From the cell containing the given text, extract its center point as [X, Y] coordinate. 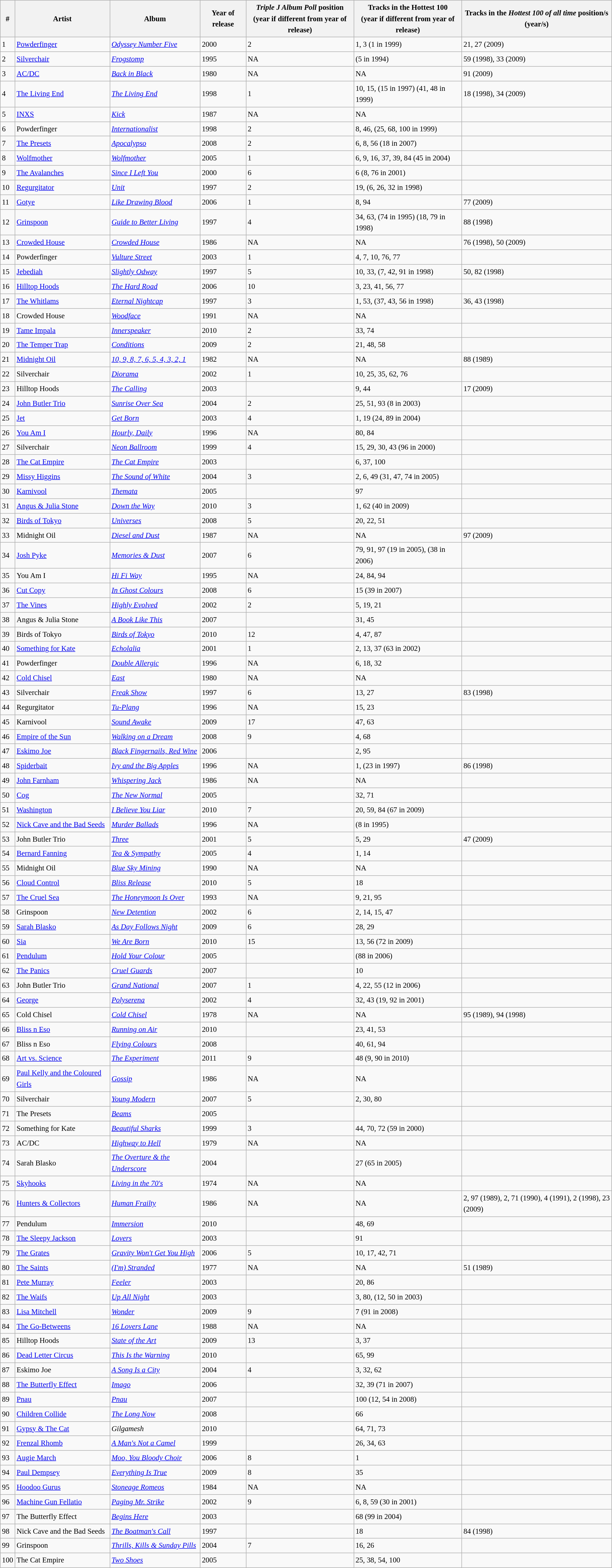
Paul Dempsey [63, 1473]
6, 9, 16, 37, 39, 84 (45 in 2004) [408, 158]
6, 18, 32 [408, 663]
28 [8, 462]
A Song Is a City [155, 1370]
7 (91 in 2008) [408, 1312]
Paul Kelly and the Coloured Girls [63, 1079]
Jebediah [63, 272]
5, 19, 21 [408, 605]
1988 [223, 1327]
Hoodoo Gurus [63, 1487]
1984 [223, 1487]
83 (1998) [537, 693]
The Boatman's Call [155, 1531]
Frogstomp [155, 59]
32 [8, 521]
23 [8, 389]
44, 70, 72 (59 in 2000) [408, 1129]
33 [8, 535]
68 [8, 1059]
The Whitlams [63, 301]
The Sleepy Jackson [63, 1238]
30 [8, 491]
85 [8, 1341]
47, 63 [408, 722]
20, 86 [408, 1282]
1979 [223, 1143]
State of the Art [155, 1341]
The Sound of White [155, 477]
Freak Show [155, 693]
Tracks in the Hottest 100 of all time position/s (year/s) [537, 19]
55 [8, 868]
3, 32, 62 [408, 1370]
19 [8, 331]
Paging Mr. Strike [155, 1502]
25 [8, 418]
26, 34, 63 [408, 1444]
25, 51, 93 (8 in 2003) [408, 404]
86 (1998) [537, 766]
Tame Impala [63, 331]
94 [8, 1473]
95 [8, 1487]
Gossip [155, 1079]
Everything Is True [155, 1473]
Whispering Jack [155, 781]
Woodface [155, 316]
32, 71 [408, 795]
Wonder [155, 1312]
15 (39 in 2007) [408, 590]
20, 22, 51 [408, 521]
Stoneage Romeos [155, 1487]
Cut Copy [63, 590]
Young Modern [155, 1099]
39 [8, 635]
23, 41, 53 [408, 1029]
Children Collide [63, 1414]
Art vs. Science [63, 1059]
25, 38, 54, 100 [408, 1560]
Bernard Fanning [63, 854]
63 [8, 985]
Sound Awake [155, 722]
Gilgamesh [155, 1428]
34, 63, (74 in 1995) (18, 79 in 1998) [408, 222]
88 (1998) [537, 222]
Gotye [63, 202]
1, (23 in 1997) [408, 766]
Beams [155, 1114]
69 [8, 1079]
61 [8, 956]
I Believe You Liar [155, 810]
Polyserena [155, 1000]
George [63, 1000]
15, 23 [408, 708]
1982 [223, 359]
92 [8, 1444]
77 [8, 1224]
Gypsy & The Cat [63, 1428]
29 [8, 477]
6 (8, 76 in 2001) [408, 173]
1978 [223, 1015]
76 [8, 1204]
A Man's Not a Camel [155, 1444]
100 [8, 1560]
Lovers [155, 1238]
9, 44 [408, 389]
Album [155, 19]
The Panics [63, 971]
Flying Colours [155, 1044]
62 [8, 971]
4, 47, 87 [408, 635]
1991 [223, 316]
75 [8, 1183]
Living in the 70's [155, 1183]
1, 3 (1 in 1999) [408, 44]
16 Lovers Lane [155, 1327]
This Is the Warning [155, 1355]
Innerspeaker [155, 331]
10, 33, (7, 42, 91 in 1998) [408, 272]
The Vines [63, 605]
33, 74 [408, 331]
Hold Your Colour [155, 956]
Back in Black [155, 74]
16, 26 [408, 1546]
Machine Gun Fellatio [63, 1502]
Washington [63, 810]
21, 48, 58 [408, 345]
(88 in 2006) [408, 956]
2, 97 (1989), 2, 71 (1990), 4 (1991), 2 (1998), 23 (2009) [537, 1204]
Conditions [155, 345]
27 (65 in 2005) [408, 1163]
The Grates [63, 1253]
32, 39 (71 in 2007) [408, 1385]
84 (1998) [537, 1531]
In Ghost Colours [155, 590]
Beautiful Sharks [155, 1129]
Vulture Street [155, 257]
The Experiment [155, 1059]
13, 27 [408, 693]
Internationalist [155, 129]
Three [155, 839]
37 [8, 605]
60 [8, 942]
45 [8, 722]
Ivy and the Big Apples [155, 766]
Missy Higgins [63, 477]
Two Shoes [155, 1560]
2011 [223, 1059]
Dead Letter Circus [63, 1355]
48 (9, 90 in 2010) [408, 1059]
(8 in 1995) [408, 825]
88 (1989) [537, 359]
Diorama [155, 374]
38 [8, 619]
3, 37 [408, 1341]
15, 29, 30, 43 (96 in 2000) [408, 448]
A Book Like This [155, 619]
84 [8, 1327]
Artist [63, 19]
1, 53, (37, 43, 56 in 1998) [408, 301]
4, 68 [408, 736]
1, 19 (24, 89 in 2004) [408, 418]
1, 14 [408, 854]
The Calling [155, 389]
83 [8, 1312]
1993 [223, 898]
52 [8, 825]
The Go-Betweens [63, 1327]
Tu-Plang [155, 708]
80, 84 [408, 433]
24 [8, 404]
98 [8, 1531]
The Hard Road [155, 286]
54 [8, 854]
Diesel and Dust [155, 535]
Highly Evolved [155, 605]
51 (1989) [537, 1268]
47 [8, 751]
89 [8, 1400]
1977 [223, 1268]
40 [8, 649]
Josh Pyke [63, 555]
91 (2009) [537, 74]
53 [8, 839]
95 (1989), 94 (1998) [537, 1015]
Blue Sky Mining [155, 868]
2, 95 [408, 751]
Get Born [155, 418]
Black Fingernails, Red Wine [155, 751]
Guide to Better Living [155, 222]
The Cruel Sea [63, 898]
Apocalypso [155, 144]
Tea & Sympathy [155, 854]
Bliss Release [155, 883]
Skyhooks [63, 1183]
Grand National [155, 985]
79 [8, 1253]
Immersion [155, 1224]
36, 43 (1998) [537, 301]
10, 15, (15 in 1997) (41, 48 in 1999) [408, 94]
Eternal Nightcap [155, 301]
1990 [223, 868]
Like Drawing Blood [155, 202]
Down the Way [155, 506]
10, 17, 42, 71 [408, 1253]
31 [8, 506]
79, 91, 97 (19 in 2005), (38 in 2006) [408, 555]
2, 30, 80 [408, 1099]
Hourly, Daily [155, 433]
The Overture & the Underscore [155, 1163]
8, 94 [408, 202]
1974 [223, 1183]
44 [8, 708]
46 [8, 736]
58 [8, 912]
Highway to Hell [155, 1143]
(I'm) Stranded [155, 1268]
11 [8, 202]
28, 29 [408, 927]
67 [8, 1044]
50, 82 (1998) [537, 272]
70 [8, 1099]
97 (2009) [537, 535]
Spiderbait [63, 766]
88 [8, 1385]
4, 7, 10, 76, 77 [408, 257]
6, 8, 56 (18 in 2007) [408, 144]
90 [8, 1414]
19, (6, 26, 32 in 1998) [408, 188]
1, 62 (40 in 2009) [408, 506]
We Are Born [155, 942]
5, 29 [408, 839]
4, 22, 55 (12 in 2006) [408, 985]
22 [8, 374]
The Saints [63, 1268]
21, 27 (2009) [537, 44]
27 [8, 448]
Cruel Guards [155, 971]
8, 46, (25, 68, 100 in 1999) [408, 129]
2, 13, 37 (63 in 2002) [408, 649]
As Day Follows Night [155, 927]
Gravity Won't Get You High [155, 1253]
Slightly Odway [155, 272]
24, 84, 94 [408, 576]
The Waifs [63, 1297]
96 [8, 1502]
65, 99 [408, 1355]
Themata [155, 491]
13, 56 (72 in 2009) [408, 942]
3, 23, 41, 56, 77 [408, 286]
21 [8, 359]
Murder Ballads [155, 825]
Feeler [155, 1282]
50 [8, 795]
18 (1998), 34 (2009) [537, 94]
76 (1998), 50 (2009) [537, 242]
Begins Here [155, 1517]
6, 8, 59 (30 in 2001) [408, 1502]
87 [8, 1370]
Sunrise Over Sea [155, 404]
78 [8, 1238]
Imago [155, 1385]
Empire of the Sun [63, 736]
Since I Left You [155, 173]
The New Normal [155, 795]
34 [8, 555]
100 (12, 54 in 2008) [408, 1400]
36 [8, 590]
Hunters & Collectors [63, 1204]
The Temper Trap [63, 345]
Memories & Dust [155, 555]
Moo, You Bloody Choir [155, 1458]
Universes [155, 521]
93 [8, 1458]
77 (2009) [537, 202]
Kick [155, 114]
20, 59, 84 (67 in 2009) [408, 810]
Unit [155, 188]
65 [8, 1015]
51 [8, 810]
Cloud Control [63, 883]
9, 21, 95 [408, 898]
3, 80, (12, 50 in 2003) [408, 1297]
John Farnham [63, 781]
42 [8, 678]
Double Allergic [155, 663]
Year of release [223, 19]
80 [8, 1268]
Tracks in the Hottest 100(year if different from year of release) [408, 19]
6, 37, 100 [408, 462]
59 (1998), 33 (2009) [537, 59]
New Detention [155, 912]
10, 9, 8, 7, 6, 5, 4, 3, 2, 1 [155, 359]
20 [8, 345]
57 [8, 898]
48, 69 [408, 1224]
Frenzal Rhomb [63, 1444]
26 [8, 433]
Echolalia [155, 649]
81 [8, 1282]
41 [8, 663]
64, 71, 73 [408, 1428]
73 [8, 1143]
Cog [63, 795]
Lisa Mitchell [63, 1312]
47 (2009) [537, 839]
71 [8, 1114]
Thrills, Kills & Sunday Pills [155, 1546]
The Honeymoon Is Over [155, 898]
The Avalanches [63, 173]
40, 61, 94 [408, 1044]
64 [8, 1000]
Sia [63, 942]
(5 in 1994) [408, 59]
74 [8, 1163]
Triple J Album Poll position(year if different from year of release) [300, 19]
# [8, 19]
Pete Murray [63, 1282]
Human Frailty [155, 1204]
86 [8, 1355]
Hi Fi Way [155, 576]
Up All Night [155, 1297]
The Long Now [155, 1414]
68 (99 in 2004) [408, 1517]
31, 45 [408, 619]
Running on Air [155, 1029]
Neon Ballroom [155, 448]
43 [8, 693]
Odyssey Number Five [155, 44]
2, 6, 49 (31, 47, 74 in 2005) [408, 477]
10, 25, 35, 62, 76 [408, 374]
72 [8, 1129]
Augie March [63, 1458]
East [155, 678]
17 (2009) [537, 389]
Walking on a Dream [155, 736]
2, 14, 15, 47 [408, 912]
INXS [63, 114]
Jet [63, 418]
82 [8, 1297]
99 [8, 1546]
32, 43 (19, 92 in 2001) [408, 1000]
14 [8, 257]
49 [8, 781]
56 [8, 883]
16 [8, 286]
48 [8, 766]
59 [8, 927]
